Capture the cell that displays the provided text and extract its (x, y) central coordinate. 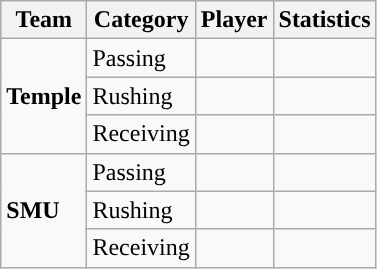
Statistics (324, 20)
Player (234, 20)
Team (44, 20)
Category (141, 20)
Temple (44, 96)
SMU (44, 210)
